Locate the cell with the specified text and output its [x, y] center coordinate. 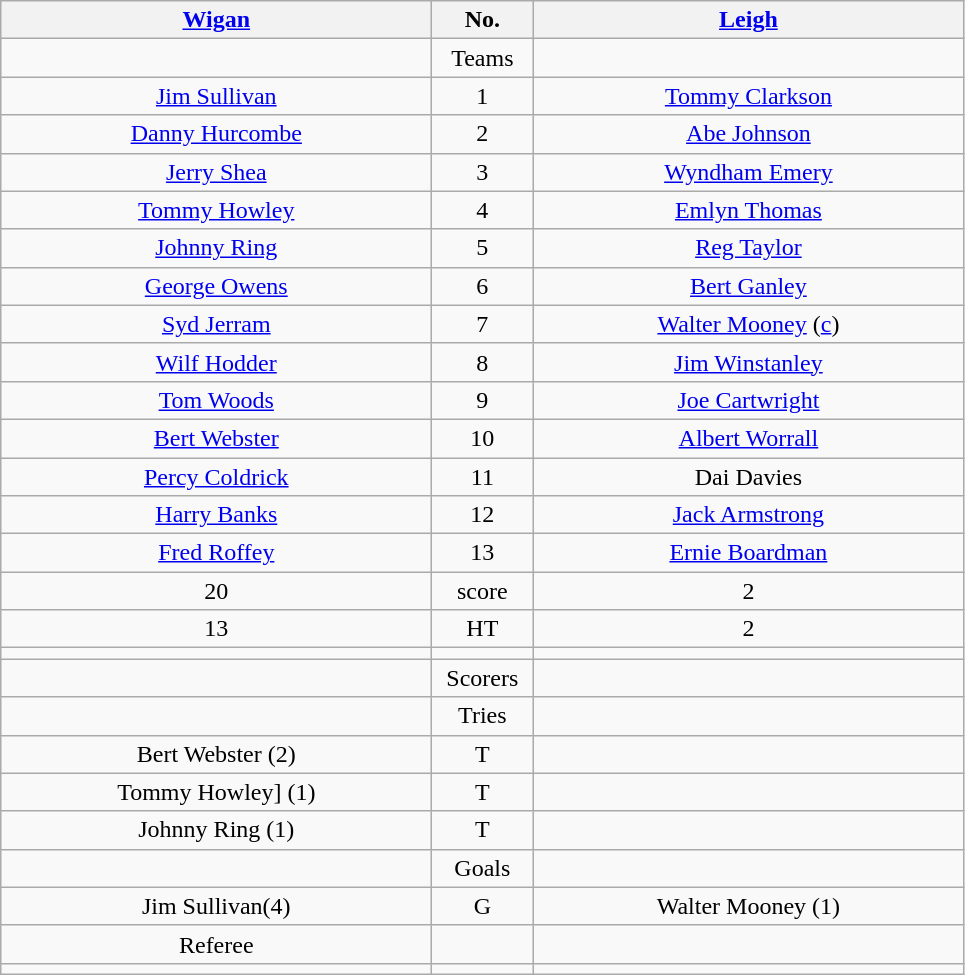
Abe Johnson [748, 134]
7 [482, 324]
12 [482, 515]
George Owens [216, 286]
Walter Mooney (c) [748, 324]
1 [482, 96]
Wigan [216, 20]
score [482, 591]
Albert Worrall [748, 438]
Wyndham Emery [748, 172]
No. [482, 20]
Ernie Boardman [748, 553]
10 [482, 438]
Bert Ganley [748, 286]
20 [216, 591]
4 [482, 210]
Tries [482, 716]
9 [482, 400]
Leigh [748, 20]
Teams [482, 58]
Referee [216, 944]
Tommy Howley] (1) [216, 792]
Walter Mooney (1) [748, 906]
Jack Armstrong [748, 515]
Bert Webster [216, 438]
Fred Roffey [216, 553]
Tom Woods [216, 400]
Syd Jerram [216, 324]
Scorers [482, 678]
Jim Winstanley [748, 362]
3 [482, 172]
11 [482, 477]
6 [482, 286]
Danny Hurcombe [216, 134]
Jerry Shea [216, 172]
Dai Davies [748, 477]
G [482, 906]
Tommy Clarkson [748, 96]
Goals [482, 868]
8 [482, 362]
Joe Cartwright [748, 400]
Jim Sullivan(4) [216, 906]
HT [482, 629]
Emlyn Thomas [748, 210]
Tommy Howley [216, 210]
Reg Taylor [748, 248]
5 [482, 248]
Harry Banks [216, 515]
Bert Webster (2) [216, 754]
Percy Coldrick [216, 477]
Johnny Ring [216, 248]
Jim Sullivan [216, 96]
Johnny Ring (1) [216, 830]
Wilf Hodder [216, 362]
